Provide the [x, y] coordinate of the cell's center where the given text is located.  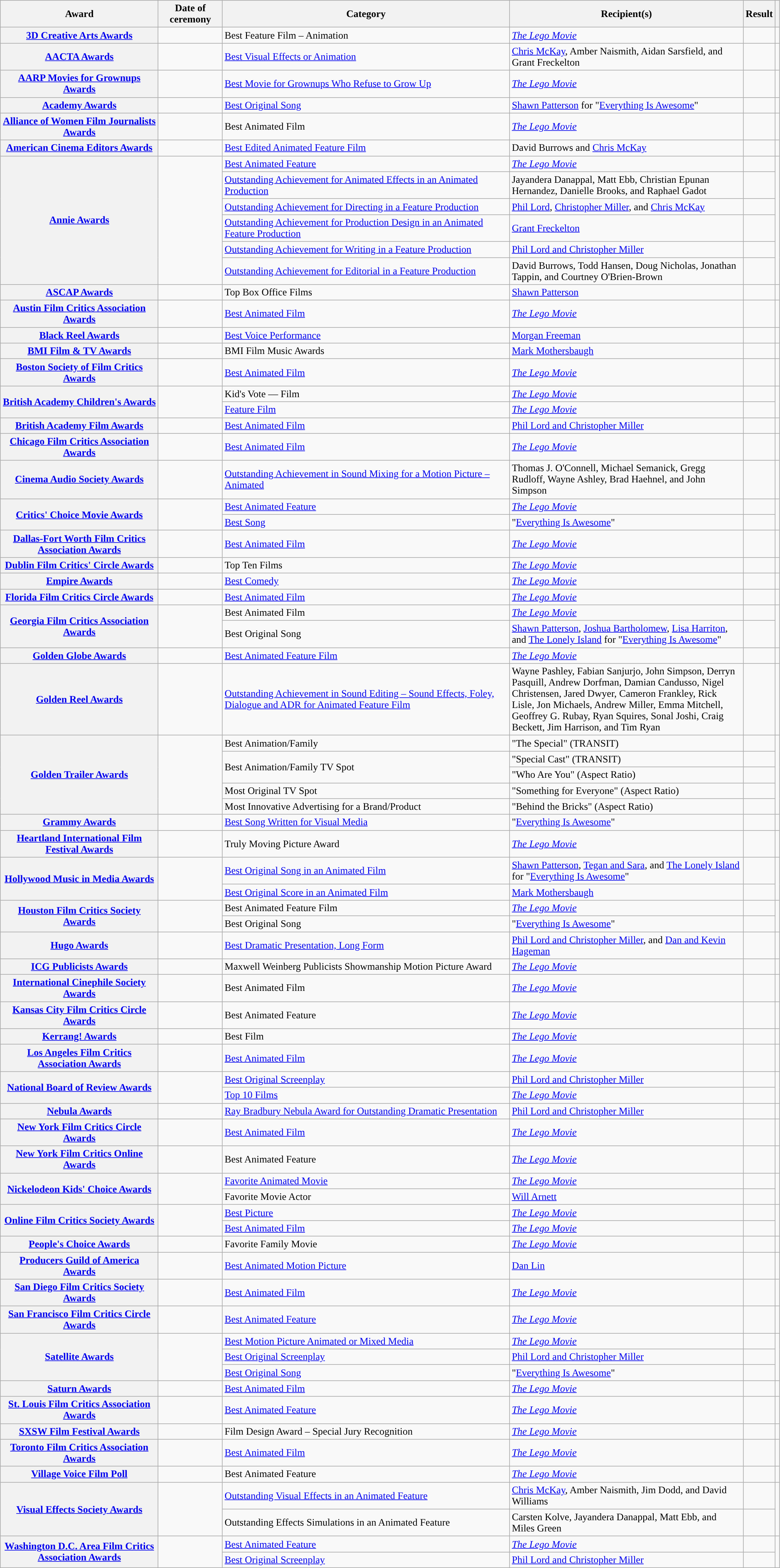
3D Creative Arts Awards [79, 35]
Jayandera Danappal, Matt Ebb, Christian Epunan Hernandez, Danielle Brooks, and Raphael Gadot [627, 185]
AARP Movies for Grownups Awards [79, 84]
Award [79, 14]
Best Voice Performance [366, 335]
Category [366, 14]
Outstanding Achievement for Editorial in a Feature Production [366, 271]
Florida Film Critics Circle Awards [79, 597]
Best Song [366, 522]
Date of ceremony [190, 14]
Recipient(s) [627, 14]
British Academy Children's Awards [79, 402]
Kerrang! Awards [79, 1037]
Cinema Audio Society Awards [79, 479]
AACTA Awards [79, 57]
Best Original Score in an Animated Film [366, 892]
Shawn Patterson, Tegan and Sara, and The Lonely Island for "Everything Is Awesome" [627, 871]
Georgia Film Critics Association Awards [79, 627]
Austin Film Critics Association Awards [79, 314]
Satellite Awards [79, 1357]
Outstanding Achievement in Sound Editing – Sound Effects, Foley, Dialogue and ADR for Animated Feature Film [366, 700]
Washington D.C. Area Film Critics Association Awards [79, 1552]
Carsten Kolve, Jayandera Danappal, Matt Ebb, and Miles Green [627, 1522]
Outstanding Visual Effects in an Animated Feature [366, 1496]
Village Voice Film Poll [79, 1474]
San Diego Film Critics Society Awards [79, 1293]
Favorite Family Movie [366, 1244]
Best Visual Effects or Animation [366, 57]
Most Original TV Spot [366, 791]
Best Picture [366, 1212]
Best Movie for Grownups Who Refuse to Grow Up [366, 84]
Empire Awards [79, 581]
Ray Bradbury Nebula Award for Outstanding Dramatic Presentation [366, 1111]
St. Louis Film Critics Association Awards [79, 1410]
Visual Effects Society Awards [79, 1509]
Academy Awards [79, 105]
Golden Trailer Awards [79, 775]
Chris McKay, Amber Naismith, Aidan Sarsfield, and Grant Freckelton [627, 57]
Best Animation/Family TV Spot [366, 767]
Annie Awards [79, 220]
Dan Lin [627, 1266]
Outstanding Achievement for Writing in a Feature Production [366, 249]
"Special Cast" (TRANSIT) [627, 759]
Best Motion Picture Animated or Mixed Media [366, 1341]
Best Film [366, 1037]
New York Film Critics Online Awards [79, 1159]
Toronto Film Critics Association Awards [79, 1452]
Outstanding Achievement in Sound Mixing for a Motion Picture – Animated [366, 479]
American Cinema Editors Awards [79, 148]
Black Reel Awards [79, 335]
Truly Moving Picture Award [366, 843]
Chicago Film Critics Association Awards [79, 447]
David Burrows, Todd Hansen, Doug Nicholas, Jonathan Tappin, and Courtney O'Brien-Brown [627, 271]
Best Comedy [366, 581]
Dallas-Fort Worth Film Critics Association Awards [79, 543]
British Academy Film Awards [79, 425]
BMI Film Music Awards [366, 351]
BMI Film & TV Awards [79, 351]
Dublin Film Critics' Circle Awards [79, 565]
Best Animated Motion Picture [366, 1266]
Morgan Freeman [627, 335]
Golden Reel Awards [79, 700]
Most Innovative Advertising for a Brand/Product [366, 806]
"Who Are You" (Aspect Ratio) [627, 775]
People's Choice Awards [79, 1244]
Outstanding Achievement for Animated Effects in an Animated Production [366, 185]
Will Arnett [627, 1197]
Kansas City Film Critics Circle Awards [79, 1015]
Top Box Office Films [366, 292]
Best Original Song in an Animated Film [366, 871]
Boston Society of Film Critics Awards [79, 372]
ICG Publicists Awards [79, 967]
Houston Film Critics Society Awards [79, 916]
Result [759, 14]
Phil Lord and Christopher Miller, and Dan and Kevin Hageman [627, 945]
Producers Guild of America Awards [79, 1266]
Best Song Written for Visual Media [366, 822]
Hugo Awards [79, 945]
Outstanding Achievement for Production Design in an Animated Feature Production [366, 228]
Outstanding Effects Simulations in an Animated Feature [366, 1522]
Film Design Award – Special Jury Recognition [366, 1431]
"Something for Everyone" (Aspect Ratio) [627, 791]
Kid's Vote — Film [366, 394]
Alliance of Women Film Journalists Awards [79, 126]
Favorite Movie Actor [366, 1197]
Best Feature Film – Animation [366, 35]
Maxwell Weinberg Publicists Showmanship Motion Picture Award [366, 967]
Shawn Patterson, Joshua Bartholomew, Lisa Harriton, and The Lonely Island for "Everything Is Awesome" [627, 634]
Golden Globe Awards [79, 656]
Critics' Choice Movie Awards [79, 514]
International Cinephile Society Awards [79, 988]
New York Film Critics Circle Awards [79, 1133]
Phil Lord, Christopher Miller, and Chris McKay [627, 206]
Outstanding Achievement for Directing in a Feature Production [366, 206]
Shawn Patterson for "Everything Is Awesome" [627, 105]
Favorite Animated Movie [366, 1181]
Top Ten Films [366, 565]
National Board of Review Awards [79, 1087]
Chris McKay, Amber Naismith, Jim Dodd, and David Williams [627, 1496]
"The Special" (TRANSIT) [627, 743]
Best Dramatic Presentation, Long Form [366, 945]
Hollywood Music in Media Awards [79, 878]
Shawn Patterson [627, 292]
Nickelodeon Kids' Choice Awards [79, 1189]
Feature Film [366, 410]
Best Edited Animated Feature Film [366, 148]
Best Animation/Family [366, 743]
ASCAP Awards [79, 292]
Saturn Awards [79, 1389]
Heartland International Film Festival Awards [79, 843]
San Francisco Film Critics Circle Awards [79, 1320]
SXSW Film Festival Awards [79, 1431]
Online Film Critics Society Awards [79, 1220]
Grammy Awards [79, 822]
Nebula Awards [79, 1111]
Los Angeles Film Critics Association Awards [79, 1058]
David Burrows and Chris McKay [627, 148]
Thomas J. O'Connell, Michael Semanick, Gregg Rudloff, Wayne Ashley, Brad Haehnel, and John Simpson [627, 479]
Top 10 Films [366, 1095]
"Behind the Bricks" (Aspect Ratio) [627, 806]
Grant Freckelton [627, 228]
